Return [X, Y] of the center of cell containing provided text 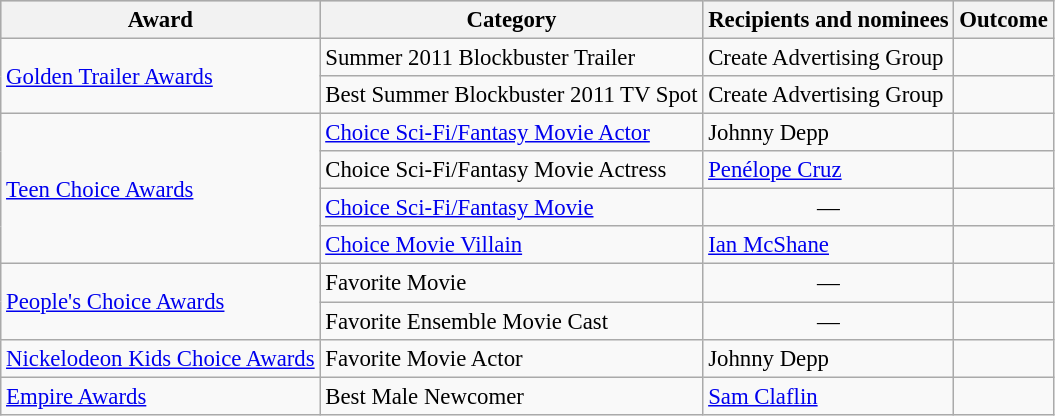
Best Male Newcomer [512, 396]
Ian McShane [828, 245]
Summer 2011 Blockbuster Trailer [512, 58]
Teen Choice Awards [160, 189]
Favorite Movie Actor [512, 358]
Choice Sci-Fi/Fantasy Movie Actress [512, 170]
Award [160, 20]
Recipients and nominees [828, 20]
Penélope Cruz [828, 170]
Favorite Movie [512, 283]
Category [512, 20]
People's Choice Awards [160, 302]
Nickelodeon Kids Choice Awards [160, 358]
Outcome [1004, 20]
Choice Sci-Fi/Fantasy Movie Actor [512, 133]
Empire Awards [160, 396]
Best Summer Blockbuster 2011 TV Spot [512, 95]
Favorite Ensemble Movie Cast [512, 321]
Golden Trailer Awards [160, 76]
Choice Sci-Fi/Fantasy Movie [512, 208]
Choice Movie Villain [512, 245]
Sam Claflin [828, 396]
